Search for the cell housing the specified text and yield its (x, y) center coordinate. 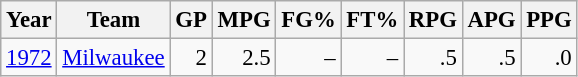
GP (191, 20)
FG% (308, 20)
.0 (549, 58)
APG (492, 20)
MPG (244, 20)
Milwaukee (114, 58)
RPG (434, 20)
Team (114, 20)
Year (29, 20)
1972 (29, 58)
PPG (549, 20)
FT% (372, 20)
2.5 (244, 58)
2 (191, 58)
